For the text-containing cell, return its midpoint in [x, y] coordinate format. 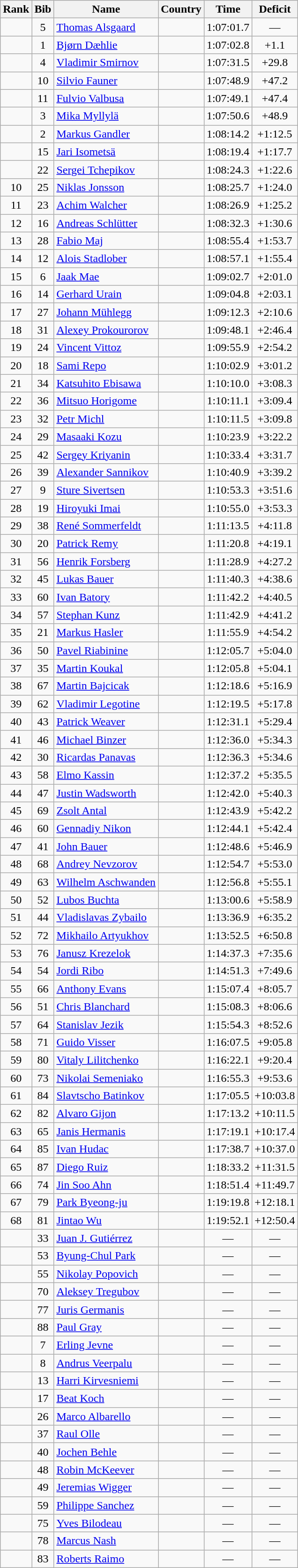
Sergey Kriyanin [106, 454]
1:08:32.3 [228, 223]
+1:25.2 [275, 205]
Raul Olle [106, 1434]
Aleksey Tregubov [106, 1291]
Time [228, 9]
Jordi Ribo [106, 971]
7 [43, 1345]
+8:52.6 [275, 1024]
Marco Albarello [106, 1416]
+5:29.4 [275, 722]
1:12:48.6 [228, 846]
+10:37.0 [275, 1149]
Robin McKeever [106, 1470]
+4:11.8 [275, 526]
1:12:56.8 [228, 882]
Sergei Tchepikov [106, 169]
Ricardas Panavas [106, 757]
Katsuhito Ebisawa [106, 383]
+1:17.7 [275, 152]
Bib [43, 9]
9 [43, 490]
Martin Koukal [106, 668]
Slavtscho Batinkov [106, 1096]
1:13:36.9 [228, 918]
+12:50.4 [275, 1220]
Martin Bajcicak [106, 686]
3 [43, 116]
Jin Soo Ahn [106, 1185]
73 [43, 1078]
+5:04.0 [275, 650]
72 [43, 935]
+2:10.6 [275, 312]
1:08:55.4 [228, 241]
+3:39.2 [275, 472]
Deficit [275, 9]
1:18:51.4 [228, 1185]
Diego Ruiz [106, 1167]
83 [43, 1559]
Janis Hermanis [106, 1131]
Harri Kirvesniemi [106, 1381]
87 [43, 1167]
Beat Koch [106, 1399]
+5:40.3 [275, 793]
1:10:40.9 [228, 472]
Vladislavas Zybailo [106, 918]
+5:16.9 [275, 686]
+5:55.1 [275, 882]
1:17:19.1 [228, 1131]
John Bauer [106, 846]
Country [181, 9]
Chris Blanchard [106, 1006]
Wilhelm Aschwanden [106, 882]
1:14:51.3 [228, 971]
Vincent Vittoz [106, 348]
1:15:08.3 [228, 1006]
Justin Wadsworth [106, 793]
Markus Gandler [106, 134]
1:10:10.0 [228, 383]
+11:49.7 [275, 1185]
Philippe Sanchez [106, 1505]
1:07:01.7 [228, 27]
Andreas Schlütter [106, 223]
Alvaro Gijon [106, 1114]
1:07:02.8 [228, 45]
+8:06.6 [275, 1006]
+5:34.6 [275, 757]
Fulvio Valbusa [106, 98]
+3:51.6 [275, 490]
+4:27.2 [275, 562]
Name [106, 9]
+1.1 [275, 45]
+1:12.5 [275, 134]
1:12:44.1 [228, 829]
Jaak Mae [106, 277]
+5:35.5 [275, 775]
Sami Repo [106, 365]
1:10:11.5 [228, 419]
Achim Walcher [106, 205]
Bjørn Dæhlie [106, 45]
1:11:28.9 [228, 562]
1:15:54.3 [228, 1024]
71 [43, 1042]
8 [43, 1363]
+4:19.1 [275, 544]
Markus Hasler [106, 633]
+6:35.2 [275, 918]
Ivan Hudac [106, 1149]
Sture Sivertsen [106, 490]
+3:31.7 [275, 454]
+6:50.8 [275, 935]
1:10:23.9 [228, 437]
Jeremias Wigger [106, 1488]
Gennadiy Nikon [106, 829]
1:08:25.7 [228, 187]
René Sommerfeldt [106, 526]
Lukas Bauer [106, 579]
+5:34.3 [275, 739]
1:19:52.1 [228, 1220]
5 [43, 27]
1:07:50.6 [228, 116]
1:13:00.6 [228, 900]
1:07:48.9 [228, 80]
1:13:52.5 [228, 935]
+12:18.1 [275, 1203]
Andrey Nevzorov [106, 864]
85 [43, 1149]
1:09:55.9 [228, 348]
Juris Germanis [106, 1309]
+5:53.0 [275, 864]
+3:09.4 [275, 401]
+10:17.4 [275, 1131]
2 [43, 134]
+5:42.2 [275, 811]
1:12:54.7 [228, 864]
1:17:05.5 [228, 1096]
69 [43, 811]
1:08:26.9 [228, 205]
Vladimir Smirnov [106, 63]
Nikolay Popovich [106, 1274]
Patrick Remy [106, 544]
1:16:55.3 [228, 1078]
+7:49.6 [275, 971]
1:12:36.3 [228, 757]
+3:09.8 [275, 419]
Michael Binzer [106, 739]
Johann Mühlegg [106, 312]
1:11:55.9 [228, 633]
+9:05.8 [275, 1042]
Elmo Kassin [106, 775]
1:08:14.2 [228, 134]
Andrus Veerpalu [106, 1363]
Fabio Maj [106, 241]
Alexander Sannikov [106, 472]
Marcus Nash [106, 1541]
+7:35.6 [275, 953]
1:15:07.4 [228, 989]
88 [43, 1327]
1:19:19.8 [228, 1203]
74 [43, 1185]
Stanislav Jezik [106, 1024]
Mika Myllylä [106, 116]
Mikhailo Artyukhov [106, 935]
1:10:55.0 [228, 508]
84 [43, 1096]
1:12:19.5 [228, 704]
Anthony Evans [106, 989]
1:14:37.3 [228, 953]
+9:53.6 [275, 1078]
+1:55.4 [275, 259]
1:10:02.9 [228, 365]
Mitsuo Horigome [106, 401]
+3:01.2 [275, 365]
+1:53.7 [275, 241]
79 [43, 1203]
1:09:04.8 [228, 294]
+3:53.3 [275, 508]
78 [43, 1541]
75 [43, 1523]
1:08:24.3 [228, 169]
1:08:57.1 [228, 259]
81 [43, 1220]
+5:46.9 [275, 846]
+48.9 [275, 116]
1:09:48.1 [228, 330]
1:12:43.9 [228, 811]
1:10:33.4 [228, 454]
+4:40.5 [275, 597]
Zsolt Antal [106, 811]
Gerhard Urain [106, 294]
1:18:33.2 [228, 1167]
1:17:38.7 [228, 1149]
70 [43, 1291]
Masaaki Kozu [106, 437]
Rank [16, 9]
1:07:49.1 [228, 98]
6 [43, 277]
1:11:42.2 [228, 597]
1:12:36.0 [228, 739]
1:12:31.1 [228, 722]
1:17:13.2 [228, 1114]
77 [43, 1309]
82 [43, 1114]
+1:30.6 [275, 223]
Lubos Buchta [106, 900]
Janusz Krezelok [106, 953]
Paul Gray [106, 1327]
1:12:18.6 [228, 686]
Pavel Riabinine [106, 650]
+8:05.7 [275, 989]
+10:03.8 [275, 1096]
1 [43, 45]
+3:08.3 [275, 383]
+5:58.9 [275, 900]
1:12:42.0 [228, 793]
61 [16, 1096]
+5:04.1 [275, 668]
1:08:19.4 [228, 152]
1:12:05.7 [228, 650]
Byung-Chul Park [106, 1256]
Henrik Forsberg [106, 562]
Hiroyuki Imai [106, 508]
1:07:31.5 [228, 63]
Silvio Fauner [106, 80]
+4:38.6 [275, 579]
+5:17.8 [275, 704]
+9:20.4 [275, 1060]
Vitaly Lilitchenko [106, 1060]
Park Byeong-ju [106, 1203]
Guido Visser [106, 1042]
Yves Bilodeau [106, 1523]
+2:03.1 [275, 294]
Alexey Prokourorov [106, 330]
+2:01.0 [275, 277]
1:10:53.3 [228, 490]
+4:41.2 [275, 615]
80 [43, 1060]
Jochen Behle [106, 1452]
76 [43, 953]
Juan J. Gutiérrez [106, 1238]
1:11:13.5 [228, 526]
+10:11.5 [275, 1114]
1:11:40.3 [228, 579]
Jari Isometsä [106, 152]
+1:22.6 [275, 169]
Niklas Jonsson [106, 187]
+4:54.2 [275, 633]
+3:22.2 [275, 437]
1:12:37.2 [228, 775]
Roberts Raimo [106, 1559]
+2:54.2 [275, 348]
1:10:11.1 [228, 401]
Patrick Weaver [106, 722]
+47.2 [275, 80]
+47.4 [275, 98]
Vladimir Legotine [106, 704]
Alois Stadlober [106, 259]
Petr Michl [106, 419]
Nikolai Semeniako [106, 1078]
+2:46.4 [275, 330]
4 [43, 63]
+1:24.0 [275, 187]
1:16:22.1 [228, 1060]
+5:42.4 [275, 829]
+11:31.5 [275, 1167]
1:09:02.7 [228, 277]
Jintao Wu [106, 1220]
+29.8 [275, 63]
1:16:07.5 [228, 1042]
1:11:20.8 [228, 544]
Ivan Batory [106, 597]
Stephan Kunz [106, 615]
1:09:12.3 [228, 312]
Erling Jevne [106, 1345]
Thomas Alsgaard [106, 27]
1:12:05.8 [228, 668]
1:11:42.9 [228, 615]
